Output the [X, Y] coordinate of the center of the cell containing the given text.  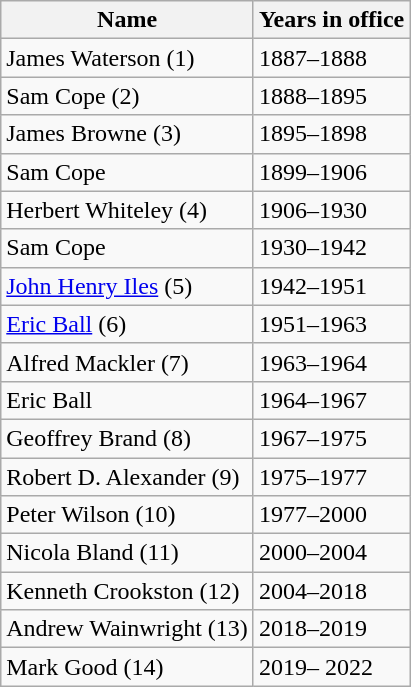
1942–1951 [331, 286]
Nicola Bland (11) [128, 553]
1963–1964 [331, 362]
1964–1967 [331, 400]
Geoffrey Brand (8) [128, 438]
1967–1975 [331, 438]
2000–2004 [331, 553]
2018–2019 [331, 629]
Mark Good (14) [128, 667]
James Browne (3) [128, 134]
1888–1895 [331, 96]
John Henry Iles (5) [128, 286]
1899–1906 [331, 172]
Sam Cope (2) [128, 96]
Herbert Whiteley (4) [128, 210]
Robert D. Alexander (9) [128, 477]
2004–2018 [331, 591]
Name [128, 20]
1895–1898 [331, 134]
1975–1977 [331, 477]
2019– 2022 [331, 667]
Andrew Wainwright (13) [128, 629]
Years in office [331, 20]
1951–1963 [331, 324]
James Waterson (1) [128, 58]
Peter Wilson (10) [128, 515]
1930–1942 [331, 248]
1906–1930 [331, 210]
Alfred Mackler (7) [128, 362]
Eric Ball [128, 400]
Kenneth Crookston (12) [128, 591]
1977–2000 [331, 515]
1887–1888 [331, 58]
Eric Ball (6) [128, 324]
